Pinpoint the cell where the given text exists, returning its (X, Y) midpoint coordinate. 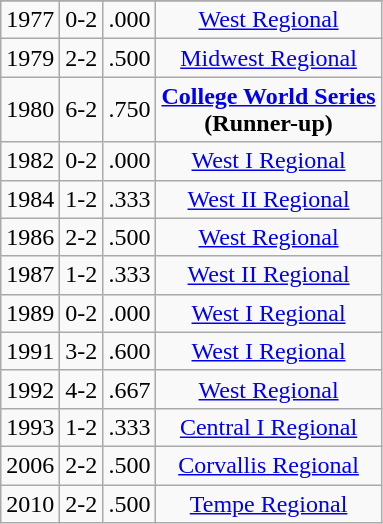
1991 (30, 351)
1984 (30, 199)
1986 (30, 237)
1993 (30, 427)
.600 (130, 351)
Tempe Regional (268, 503)
2006 (30, 465)
.667 (130, 389)
1982 (30, 161)
Midwest Regional (268, 58)
3-2 (82, 351)
Central I Regional (268, 427)
6-2 (82, 110)
.750 (130, 110)
2010 (30, 503)
1979 (30, 58)
1989 (30, 313)
4-2 (82, 389)
College World Series(Runner-up) (268, 110)
1977 (30, 20)
1992 (30, 389)
1980 (30, 110)
1987 (30, 275)
Corvallis Regional (268, 465)
